Search for the cell housing the specified text and yield its (X, Y) center coordinate. 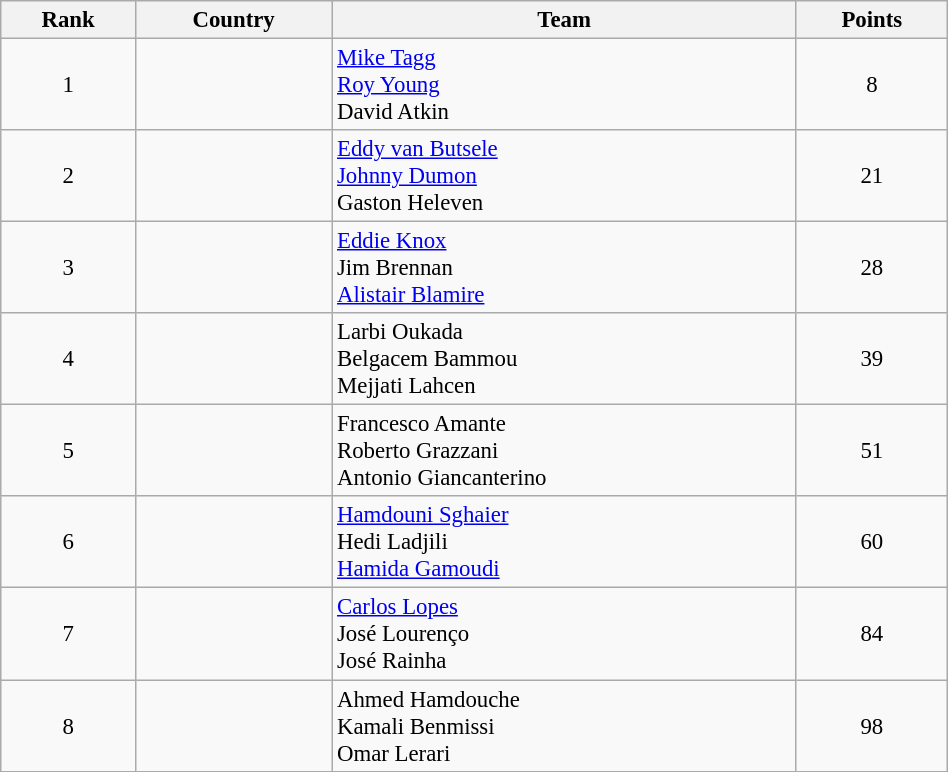
84 (872, 634)
Ahmed HamdoucheKamali BenmissiOmar Lerari (564, 726)
28 (872, 268)
Francesco AmanteRoberto GrazzaniAntonio Giancanterino (564, 451)
Larbi OukadaBelgacem BammouMejjati Lahcen (564, 359)
Hamdouni SghaierHedi LadjiliHamida Gamoudi (564, 542)
3 (68, 268)
7 (68, 634)
Points (872, 20)
Eddie KnoxJim BrennanAlistair Blamire (564, 268)
39 (872, 359)
98 (872, 726)
5 (68, 451)
21 (872, 176)
4 (68, 359)
2 (68, 176)
Team (564, 20)
Mike TaggRoy YoungDavid Atkin (564, 85)
Rank (68, 20)
60 (872, 542)
Eddy van ButseleJohnny DumonGaston Heleven (564, 176)
6 (68, 542)
51 (872, 451)
Carlos LopesJosé LourençoJosé Rainha (564, 634)
Country (234, 20)
1 (68, 85)
